Provide the [X, Y] coordinate of the cell's center where the given text is located.  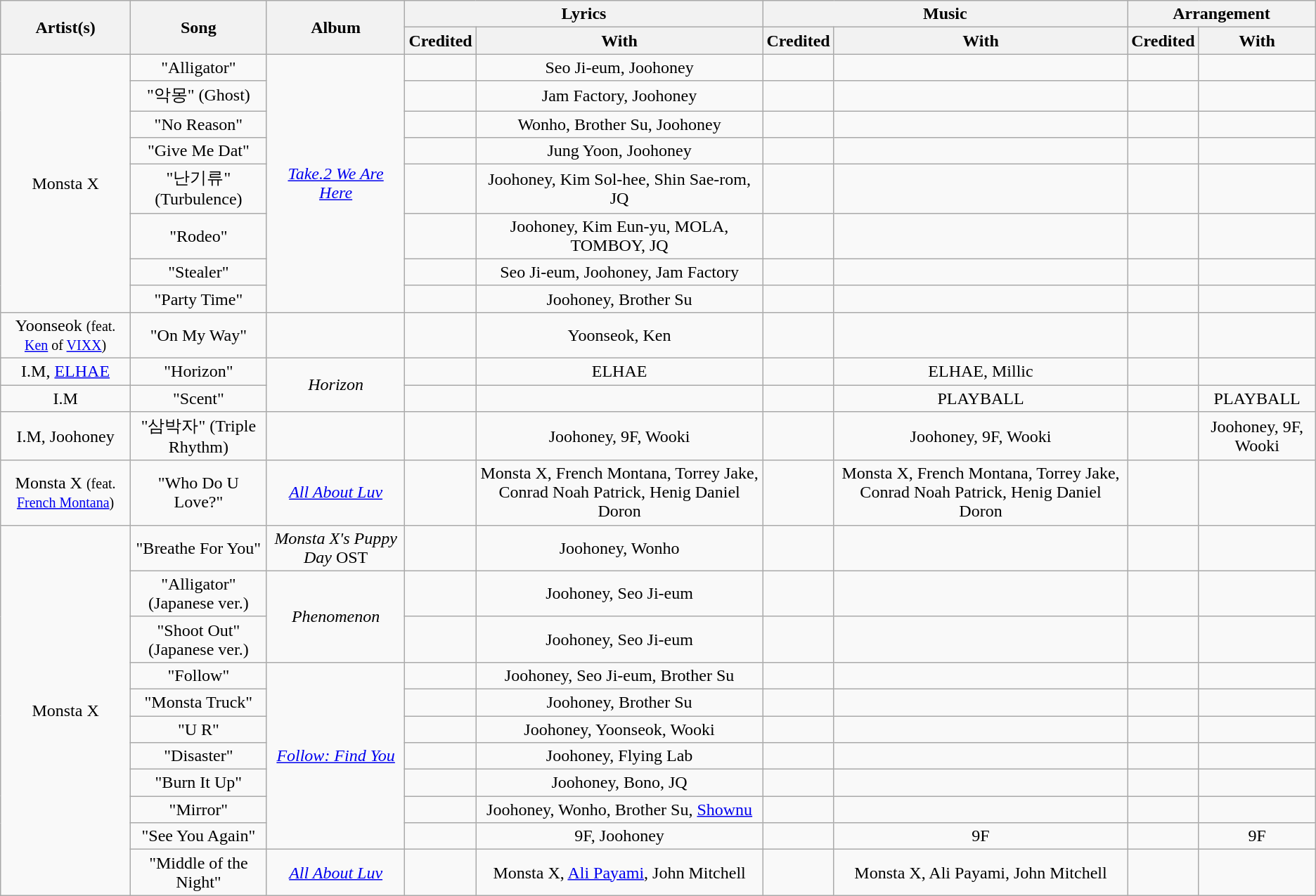
"On My Way" [198, 335]
Seo Ji-eum, Joohoney, Jam Factory [619, 272]
I.M, ELHAE [66, 371]
Joohoney, Flying Lab [619, 756]
Take.2 We Are Here [336, 183]
Wonho, Brother Su, Joohoney [619, 124]
I.M, Joohoney [66, 436]
Joohoney, Kim Eun-yu, MOLA, TOMBOY, JQ [619, 236]
"Shoot Out" (Japanese ver.) [198, 639]
"악몽" (Ghost) [198, 96]
"Middle of the Night" [198, 873]
"Stealer" [198, 272]
Artist(s) [66, 27]
I.M [66, 398]
"Party Time" [198, 299]
"Horizon" [198, 371]
"삼박자" (Triple Rhythm) [198, 436]
"Alligator" (Japanese ver.) [198, 593]
"Who Do U Love?" [198, 493]
Seo Ji-eum, Joohoney [619, 67]
"U R" [198, 729]
"See You Again" [198, 836]
Phenomenon [336, 616]
ELHAE, Millic [981, 371]
Horizon [336, 384]
"Scent" [198, 398]
Lyrics [583, 14]
Joohoney, Wonho, Brother Su, Shownu [619, 810]
ELHAE [619, 371]
Song [198, 27]
Yoonseok, Ken [619, 335]
"난기류" (Turbulence) [198, 189]
"Mirror" [198, 810]
Joohoney, Yoonseok, Wooki [619, 729]
Joohoney, Seo Ji-eum, Brother Su [619, 675]
"Disaster" [198, 756]
"Breathe For You" [198, 548]
Joohoney, Wonho [619, 548]
"Burn It Up" [198, 783]
Album [336, 27]
Follow: Find You [336, 755]
"Rodeo" [198, 236]
Jung Yoon, Joohoney [619, 151]
Yoonseok (feat. Ken of VIXX) [66, 335]
Music [945, 14]
Monsta X's Puppy Day OST [336, 548]
Arrangement [1222, 14]
"Follow" [198, 675]
Joohoney, Kim Sol-hee, Shin Sae-rom, JQ [619, 189]
"Give Me Dat" [198, 151]
9F, Joohoney [619, 836]
Joohoney, Bono, JQ [619, 783]
"No Reason" [198, 124]
"Alligator" [198, 67]
Jam Factory, Joohoney [619, 96]
"Monsta Truck" [198, 702]
Monsta X (feat. French Montana) [66, 493]
